Find where the given text appears and provide that cell's center as [X, Y] coordinate. 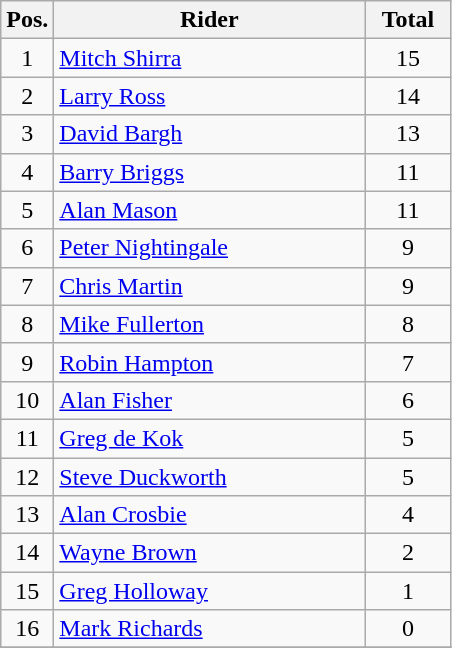
Pos. [28, 20]
Alan Mason [210, 210]
Peter Nightingale [210, 248]
3 [28, 134]
Total [408, 20]
10 [28, 400]
Mike Fullerton [210, 324]
Greg de Kok [210, 438]
Chris Martin [210, 286]
Alan Fisher [210, 400]
David Bargh [210, 134]
16 [28, 629]
Greg Holloway [210, 591]
Alan Crosbie [210, 515]
0 [408, 629]
Steve Duckworth [210, 477]
Mark Richards [210, 629]
Mitch Shirra [210, 58]
12 [28, 477]
Wayne Brown [210, 553]
Larry Ross [210, 96]
Robin Hampton [210, 362]
Rider [210, 20]
Barry Briggs [210, 172]
